Return the [x, y] coordinate for the center point of the cell that contains the specified text.  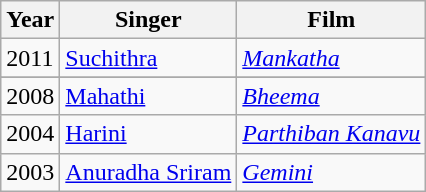
2003 [30, 172]
Parthiban Kanavu [332, 134]
Film [332, 20]
Suchithra [148, 58]
Singer [148, 20]
Mahathi [148, 96]
2011 [30, 58]
Harini [148, 134]
Year [30, 20]
2008 [30, 96]
Mankatha [332, 58]
2004 [30, 134]
Gemini [332, 172]
Anuradha Sriram [148, 172]
Bheema [332, 96]
